Scan for the cell matching the given text and deliver its [x, y] coordinate at center. 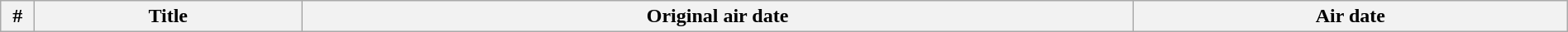
Title [169, 16]
# [18, 16]
Original air date [718, 16]
Air date [1350, 16]
